Search for the cell housing the specified text and yield its (X, Y) center coordinate. 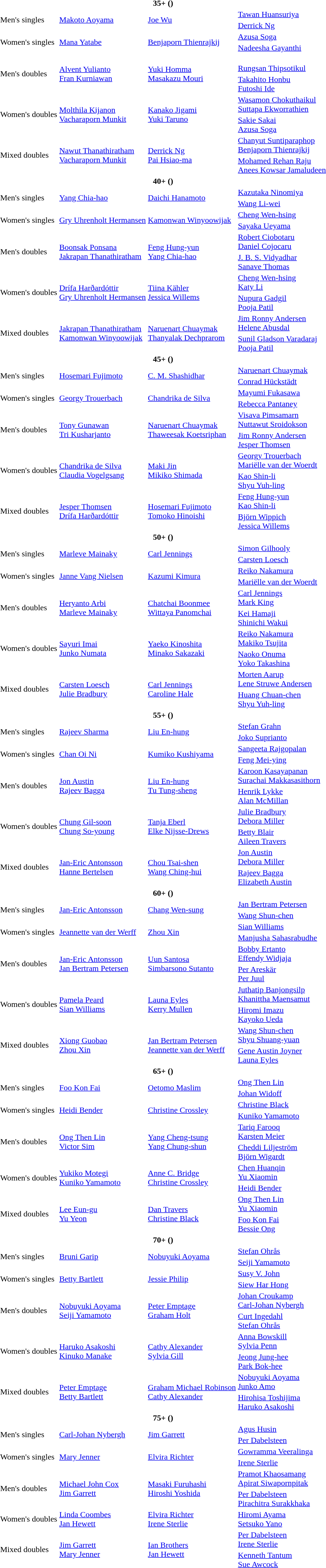
Peter Emptage Graham Holt (192, 1311)
Makoto Aoyama (102, 20)
Masaki Furuhashi Hiroshi Yoshida (192, 1488)
Rajeev Sharma (102, 732)
Jeannette van der Werff (102, 932)
Tiina Kähler Jessica Willems (192, 292)
Yukiko Motegi Kuniko Yamamoto (102, 1178)
Jessie Philip (192, 1279)
Marleve Mainaky (102, 554)
Kumiko Kushiyama (192, 754)
Carl Jennings Caroline Hale (192, 689)
Chang Wen-sung (192, 910)
Naruenart Chuaymak Thaweesak Koetsriphan (192, 430)
Nobuyuki Aoyama Seiji Yamamoto (102, 1311)
Mana Yatabe (102, 42)
Chatchai Boonmee Wittaya Panomchai (192, 608)
Xiong Guobao Zhou Xin (102, 1045)
Chandrika de Silva (192, 398)
Jesper Thomsen Drífa Harðardóttir (102, 511)
Lee Eun-gu Yu Yeon (102, 1214)
Chou Tsai-shen Wang Ching-hui (192, 867)
Uun Santosa Simbarsono Sutanto (192, 964)
Drífa Harðardóttir Gry Uhrenholt Hermansen (102, 292)
Christine Crossley (192, 1110)
Yaeko Kinoshita Minako Sakazaki (192, 648)
Derrick Ng Pai Hsiao-ma (192, 155)
Boonsak Ponsana Jakrapan Thanathiratham (102, 252)
Carl-Johan Nybergh (102, 1435)
Bruni Garip (102, 1256)
Naruenart Chuaymak Thanyalak Dechprarom (192, 333)
Anne C. Bridge Christine Crossley (192, 1178)
Carsten Loesch Julie Bradbury (102, 689)
Yuki Homma Masakazu Mouri (192, 74)
Chan Oi Ni (102, 754)
Jon Austin Rajeev Bagga (102, 786)
C. M. Shashidhar (192, 376)
Jakrapan Thanathiratham Kamonwan Winyoowijak (102, 333)
Cathy Alexander Sylvia Gill (192, 1351)
Dan Travers Christine Black (192, 1214)
Ong Then Lin Victor Sim (102, 1142)
Chandrika de Silva Claudia Vogelgsang (102, 471)
Gry Uhrenholt Hermansen (102, 220)
Yang Chia-hao (102, 198)
Foo Kon Fai (102, 1088)
Linda Coombes Jan Hewett (102, 1519)
Jan-Eric Antonsson Jan Bertram Petersen (102, 964)
Kanako Jigami Yuki Taruno (192, 115)
Chung Gil-soon Chung So-young (102, 827)
Nobuyuki Aoyama (192, 1256)
Pamela Peard Sian Williams (102, 1004)
Maki Jin Mikiko Shimada (192, 471)
Jan-Eric Antonsson Hanne Bertelsen (102, 867)
Mary Jenner (102, 1457)
Kamonwan Winyoowijak (192, 220)
Graham Michael Robinson Cathy Alexander (192, 1392)
Oetomo Maslim (192, 1088)
Georgy Trouerbach (102, 398)
Liu En-hung (192, 732)
Carl Jennings (192, 554)
Nawut Thanathiratham Vacharaporn Munkit (102, 155)
Kazumi Kimura (192, 576)
Zhou Xin (192, 932)
Sayuri Imai Junko Numata (102, 648)
Heidi Bender (102, 1110)
Jan Bertram Petersen Jeannette van der Werff (192, 1045)
Benjaporn Thienrajkij (192, 42)
Haruko Asakoshi Kinuko Manake (102, 1351)
Daichi Hanamoto (192, 198)
Joe Wu (192, 20)
Molthila Kijanon Vacharaporn Munkit (102, 115)
Hosemari Fujimoto (102, 376)
Elvira Richter Irene Sterlie (192, 1519)
Michael John Cox Jim Garrett (102, 1488)
Tanja Eberl Elke Nijsse-Drews (192, 827)
Hosemari Fujimoto Tomoko Hinoishi (192, 511)
Peter Emptage Betty Bartlett (102, 1392)
Betty Bartlett (102, 1279)
Tony Gunawan Tri Kusharjanto (102, 430)
Janne Vang Nielsen (102, 576)
Jim Garrett (192, 1435)
Liu En-hung Tu Tung-sheng (192, 786)
Jan-Eric Antonsson (102, 910)
Elvira Richter (192, 1457)
Heryanto Arbi Marleve Mainaky (102, 608)
Alvent Yulianto Fran Kurniawan (102, 74)
Launa Eyles Kerry Mullen (192, 1004)
Yang Cheng-tsung Yang Chung-shun (192, 1142)
Feng Hung-yun Yang Chia-hao (192, 252)
